Detect which cell encompasses the target text, then output its (x, y) center coordinate. 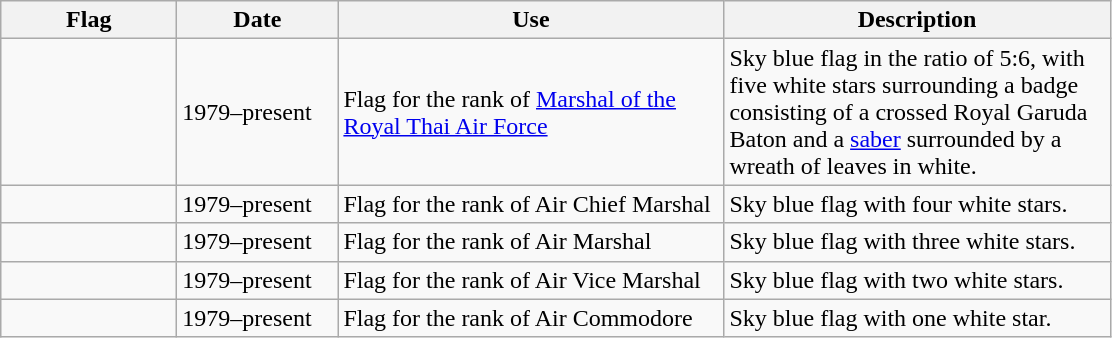
Description (917, 20)
Flag for the rank of Air Chief Marshal (531, 204)
Sky blue flag with four white stars. (917, 204)
Date (258, 20)
Flag for the rank of Air Marshal (531, 242)
Flag for the rank of Marshal of the Royal Thai Air Force (531, 112)
Use (531, 20)
Flag for the rank of Air Commodore (531, 318)
Flag for the rank of Air Vice Marshal (531, 280)
Sky blue flag with two white stars. (917, 280)
Sky blue flag with three white stars. (917, 242)
Flag (89, 20)
Sky blue flag with one white star. (917, 318)
